Return [x, y] of the center of cell containing provided text 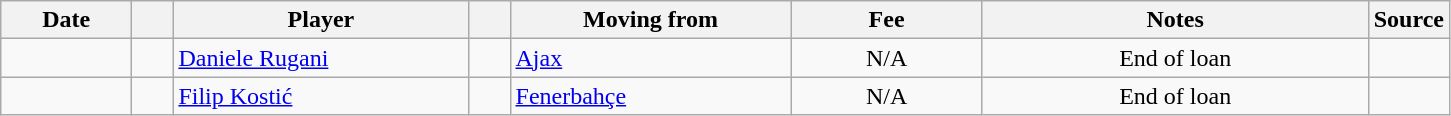
Player [321, 20]
Date [66, 20]
Notes [1175, 20]
Moving from [650, 20]
Fenerbahçe [650, 96]
Fee [886, 20]
Ajax [650, 58]
Filip Kostić [321, 96]
Source [1408, 20]
Daniele Rugani [321, 58]
